Pinpoint the cell where the given text exists, returning its (x, y) midpoint coordinate. 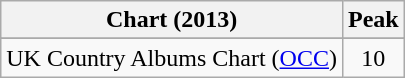
10 (373, 58)
Peak (373, 20)
UK Country Albums Chart (OCC) (172, 58)
Chart (2013) (172, 20)
